Capture the cell that displays the provided text and extract its [X, Y] central coordinate. 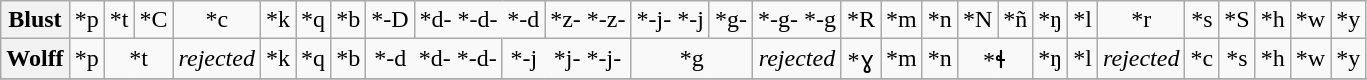
*ñ [1016, 20]
*‑g- *‑g [796, 20]
*C [154, 20]
*‑j- *‑j [670, 20]
*N [977, 20]
*z‑ *‑z‑ [588, 20]
*ɬ [994, 59]
*g [692, 59]
*R [860, 20]
*j‑ *‑j‑ [588, 59]
*‑j [523, 59]
*g‑ [730, 20]
*S [1237, 20]
*r [1142, 20]
*ɣ [860, 59]
*‑D [390, 20]
Wolff [35, 59]
Blust [35, 20]
